Search for the cell housing the specified text and yield its (x, y) center coordinate. 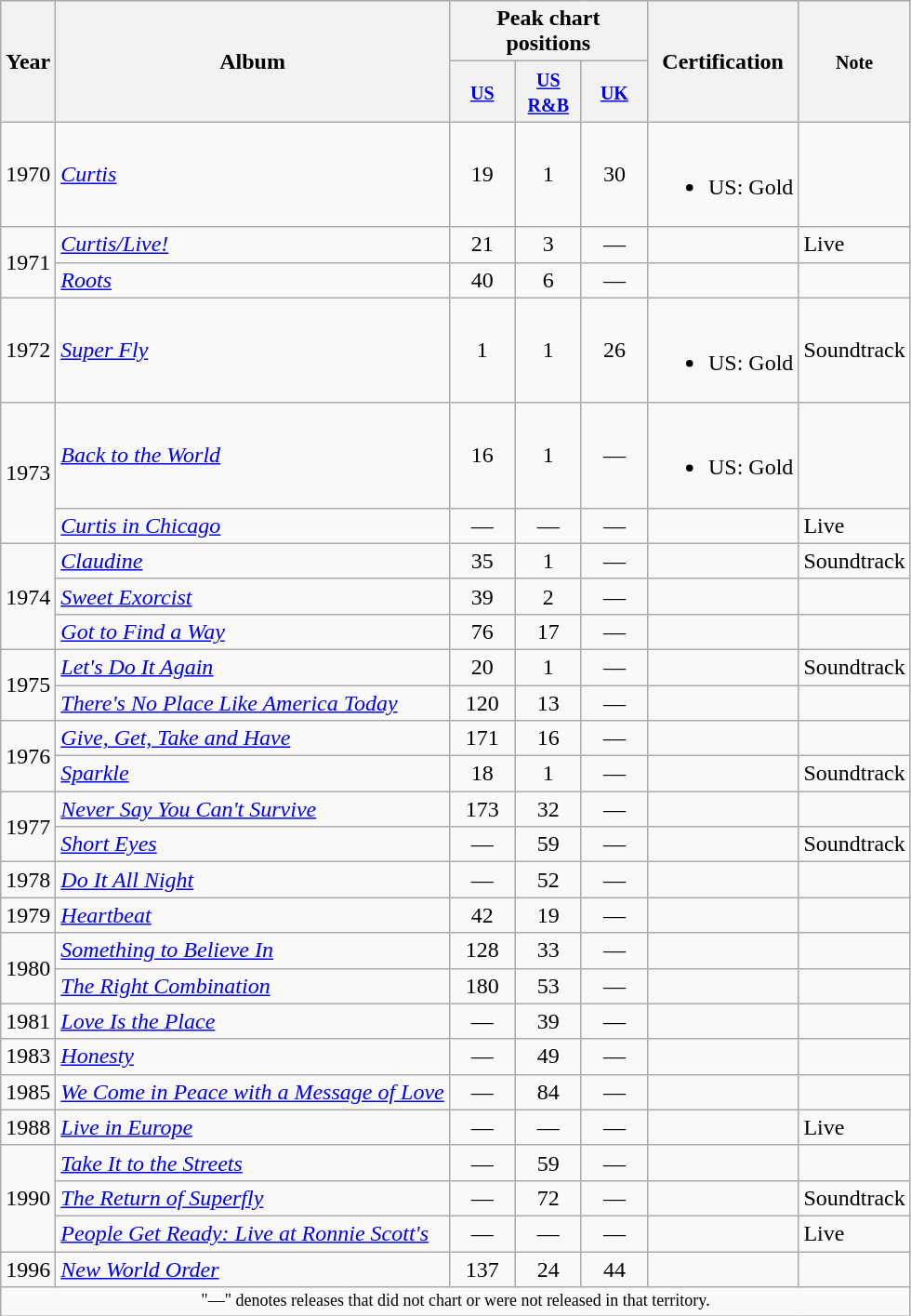
180 (482, 986)
1972 (28, 350)
40 (482, 280)
30 (614, 175)
Live in Europe (253, 1127)
1983 (28, 1057)
Back to the World (253, 456)
49 (548, 1057)
1970 (28, 175)
Short Eyes (253, 844)
2 (548, 596)
Never Say You Can't Survive (253, 809)
6 (548, 280)
1971 (28, 262)
1973 (28, 472)
Let's Do It Again (253, 667)
42 (482, 915)
Certification (722, 61)
72 (548, 1198)
The Return of Superfly (253, 1198)
1980 (28, 968)
120 (482, 702)
Roots (253, 280)
3 (548, 245)
Curtis (253, 175)
Album (253, 61)
26 (614, 350)
Sparkle (253, 774)
1988 (28, 1127)
The Right Combination (253, 986)
Claudine (253, 561)
1974 (28, 596)
US R&B (548, 91)
1996 (28, 1269)
20 (482, 667)
1976 (28, 756)
There's No Place Like America Today (253, 702)
1979 (28, 915)
53 (548, 986)
173 (482, 809)
1990 (28, 1198)
1975 (28, 685)
18 (482, 774)
Something to Believe In (253, 950)
Honesty (253, 1057)
Got to Find a Way (253, 631)
US (482, 91)
13 (548, 702)
New World Order (253, 1269)
Sweet Exorcist (253, 596)
1981 (28, 1021)
Year (28, 61)
Curtis in Chicago (253, 525)
35 (482, 561)
137 (482, 1269)
76 (482, 631)
"—" denotes releases that did not chart or were not released in that territory. (455, 1302)
We Come in Peace with a Message of Love (253, 1092)
24 (548, 1269)
84 (548, 1092)
1977 (28, 827)
17 (548, 631)
171 (482, 738)
33 (548, 950)
Give, Get, Take and Have (253, 738)
Love Is the Place (253, 1021)
Super Fly (253, 350)
Note (854, 61)
Heartbeat (253, 915)
32 (548, 809)
128 (482, 950)
Do It All Night (253, 880)
44 (614, 1269)
Curtis/Live! (253, 245)
Take It to the Streets (253, 1163)
1978 (28, 880)
1985 (28, 1092)
21 (482, 245)
52 (548, 880)
Peak chart positions (548, 32)
UK (614, 91)
People Get Ready: Live at Ronnie Scott's (253, 1233)
